Provide the (x, y) coordinate of the cell's center where the given text is located.  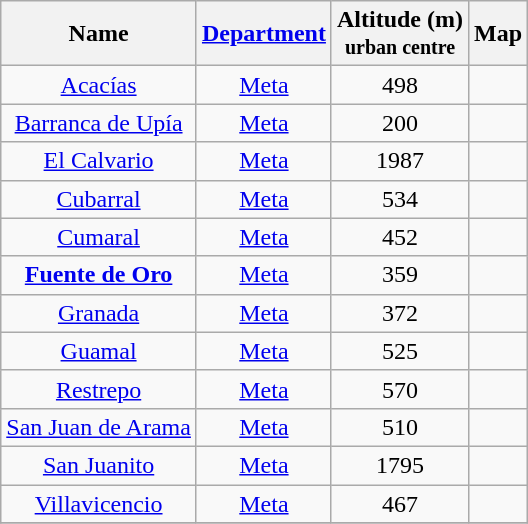
Cubarral (99, 199)
Granada (99, 313)
1795 (400, 465)
Altitude (m)urban centre (400, 34)
San Juan de Arama (99, 427)
Fuente de Oro (99, 275)
Villavicencio (99, 503)
Department (264, 34)
200 (400, 123)
Cumaral (99, 237)
467 (400, 503)
Restrepo (99, 389)
525 (400, 351)
570 (400, 389)
San Juanito (99, 465)
El Calvario (99, 161)
Barranca de Upía (99, 123)
1987 (400, 161)
Acacías (99, 85)
510 (400, 427)
Name (99, 34)
534 (400, 199)
452 (400, 237)
498 (400, 85)
372 (400, 313)
359 (400, 275)
Guamal (99, 351)
Map (498, 34)
